Determine the (x, y) coordinate at the center of the cell enclosing the given text.  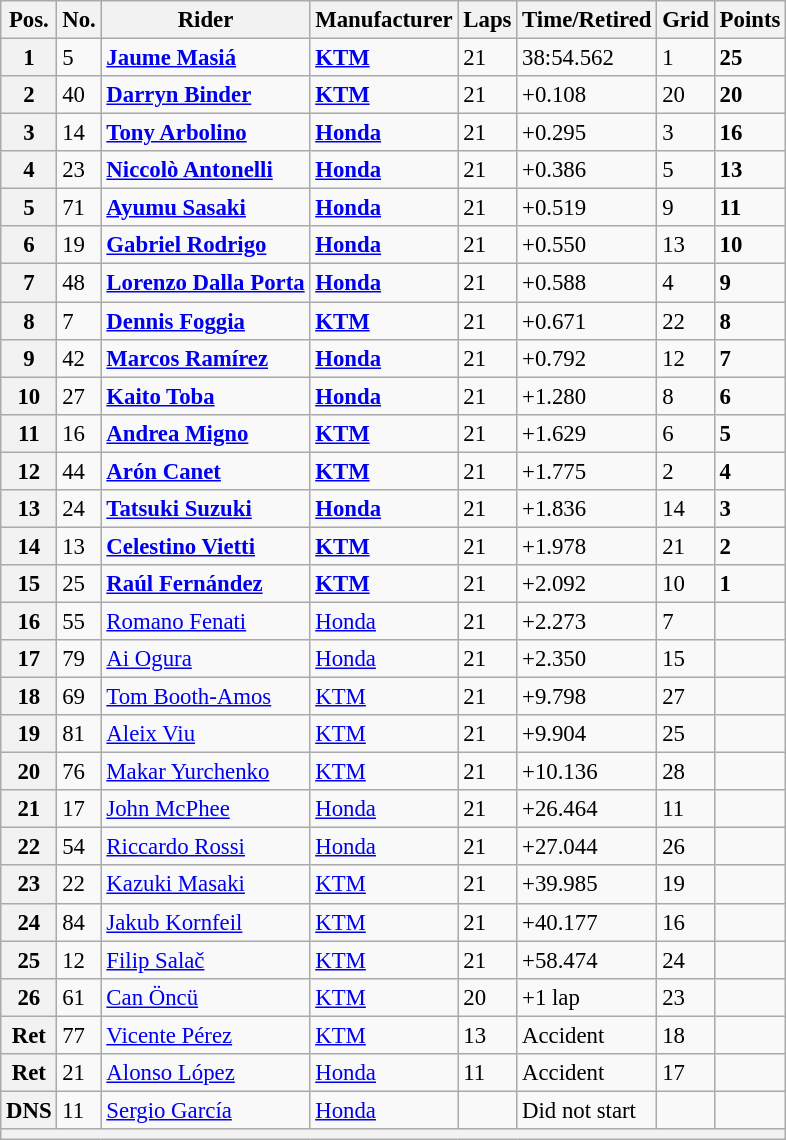
+0.671 (587, 321)
Filip Salač (206, 960)
Grid (686, 20)
Niccolò Antonelli (206, 170)
Gabriel Rodrigo (206, 245)
Andrea Migno (206, 433)
+1.775 (587, 471)
+1.280 (587, 396)
+58.474 (587, 960)
Tony Arbolino (206, 133)
Ai Ogura (206, 659)
+39.985 (587, 885)
79 (79, 659)
42 (79, 358)
Aleix Viu (206, 734)
Tatsuki Suzuki (206, 509)
81 (79, 734)
48 (79, 283)
55 (79, 621)
Riccardo Rossi (206, 847)
Dennis Foggia (206, 321)
61 (79, 997)
+0.519 (587, 208)
Darryn Binder (206, 95)
Sergio García (206, 1110)
+10.136 (587, 772)
Arón Canet (206, 471)
Kazuki Masaki (206, 885)
Kaito Toba (206, 396)
+0.588 (587, 283)
+9.798 (587, 697)
+1.836 (587, 509)
40 (79, 95)
Can Öncü (206, 997)
Jaume Masiá (206, 58)
38:54.562 (587, 58)
28 (686, 772)
Celestino Vietti (206, 546)
+40.177 (587, 922)
Tom Booth-Amos (206, 697)
84 (79, 922)
54 (79, 847)
+0.108 (587, 95)
Alonso López (206, 1073)
Did not start (587, 1110)
John McPhee (206, 809)
+0.386 (587, 170)
Marcos Ramírez (206, 358)
Lorenzo Dalla Porta (206, 283)
Time/Retired (587, 20)
Vicente Pérez (206, 1035)
+9.904 (587, 734)
76 (79, 772)
+1.978 (587, 546)
+26.464 (587, 809)
+0.792 (587, 358)
DNS (29, 1110)
69 (79, 697)
+0.295 (587, 133)
+27.044 (587, 847)
Manufacturer (384, 20)
44 (79, 471)
+1.629 (587, 433)
Pos. (29, 20)
No. (79, 20)
Points (750, 20)
Raúl Fernández (206, 584)
+2.350 (587, 659)
+0.550 (587, 245)
+2.273 (587, 621)
Rider (206, 20)
Ayumu Sasaki (206, 208)
Laps (488, 20)
Makar Yurchenko (206, 772)
+1 lap (587, 997)
Romano Fenati (206, 621)
71 (79, 208)
Jakub Kornfeil (206, 922)
+2.092 (587, 584)
77 (79, 1035)
